Find where the given text appears and provide that cell's center as [X, Y] coordinate. 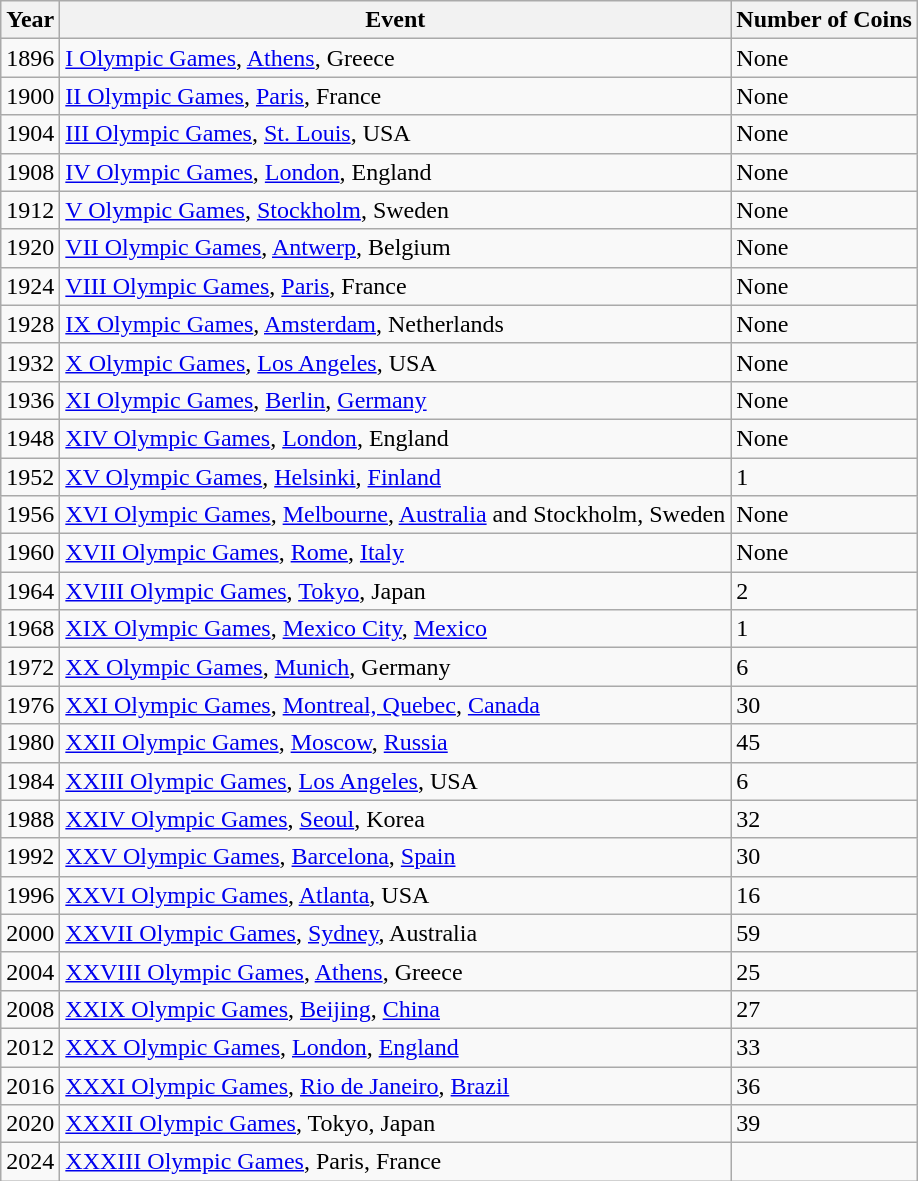
1904 [30, 134]
1924 [30, 286]
2012 [30, 1047]
1936 [30, 400]
XVII Olympic Games, Rome, Italy [396, 553]
XXXII Olympic Games, Tokyo, Japan [396, 1124]
VIII Olympic Games, Paris, France [396, 286]
1956 [30, 515]
XXXI Olympic Games, Rio de Janeiro, Brazil [396, 1085]
1996 [30, 895]
XX Olympic Games, Munich, Germany [396, 667]
XXXIII Olympic Games, Paris, France [396, 1162]
XXVI Olympic Games, Atlanta, USA [396, 895]
XXVIII Olympic Games, Athens, Greece [396, 971]
XVI Olympic Games, Melbourne, Australia and Stockholm, Sweden [396, 515]
Event [396, 20]
XXII Olympic Games, Moscow, Russia [396, 743]
27 [824, 1009]
1968 [30, 629]
XXVII Olympic Games, Sydney, Australia [396, 933]
XVIII Olympic Games, Tokyo, Japan [396, 591]
1988 [30, 819]
IX Olympic Games, Amsterdam, Netherlands [396, 324]
XXIX Olympic Games, Beijing, China [396, 1009]
2004 [30, 971]
1900 [30, 96]
Year [30, 20]
2008 [30, 1009]
39 [824, 1124]
1984 [30, 781]
VII Olympic Games, Antwerp, Belgium [396, 248]
1920 [30, 248]
XIV Olympic Games, London, England [396, 438]
59 [824, 933]
Number of Coins [824, 20]
1952 [30, 477]
1928 [30, 324]
I Olympic Games, Athens, Greece [396, 58]
XV Olympic Games, Helsinki, Finland [396, 477]
XXIII Olympic Games, Los Angeles, USA [396, 781]
1964 [30, 591]
IV Olympic Games, London, England [396, 172]
2000 [30, 933]
V Olympic Games, Stockholm, Sweden [396, 210]
1932 [30, 362]
1976 [30, 705]
1992 [30, 857]
16 [824, 895]
1980 [30, 743]
II Olympic Games, Paris, France [396, 96]
XXX Olympic Games, London, England [396, 1047]
XXI Olympic Games, Montreal, Quebec, Canada [396, 705]
25 [824, 971]
2020 [30, 1124]
XXV Olympic Games, Barcelona, Spain [396, 857]
1948 [30, 438]
1908 [30, 172]
1972 [30, 667]
1960 [30, 553]
45 [824, 743]
X Olympic Games, Los Angeles, USA [396, 362]
XI Olympic Games, Berlin, Germany [396, 400]
XXIV Olympic Games, Seoul, Korea [396, 819]
1896 [30, 58]
32 [824, 819]
2024 [30, 1162]
XIX Olympic Games, Mexico City, Mexico [396, 629]
33 [824, 1047]
III Olympic Games, St. Louis, USA [396, 134]
2 [824, 591]
2016 [30, 1085]
1912 [30, 210]
36 [824, 1085]
